Return (x, y) of the center of cell containing provided text 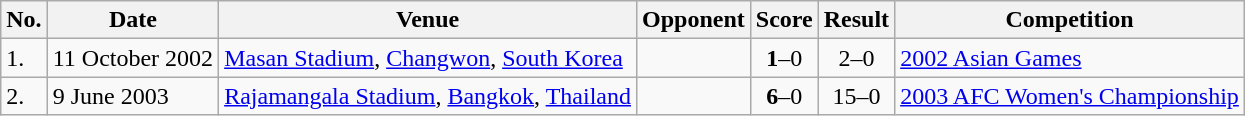
2003 AFC Women's Championship (1070, 96)
6–0 (784, 96)
Result (856, 20)
2. (24, 96)
Venue (428, 20)
2–0 (856, 58)
Competition (1070, 20)
No. (24, 20)
1–0 (784, 58)
15–0 (856, 96)
Date (132, 20)
1. (24, 58)
Masan Stadium, Changwon, South Korea (428, 58)
Opponent (694, 20)
11 October 2002 (132, 58)
Rajamangala Stadium, Bangkok, Thailand (428, 96)
Score (784, 20)
9 June 2003 (132, 96)
2002 Asian Games (1070, 58)
